Return the (X, Y) coordinate for the center point of the cell that contains the specified text.  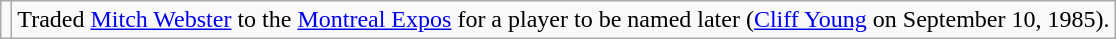
Traded Mitch Webster to the Montreal Expos for a player to be named later (Cliff Young on September 10, 1985). (564, 20)
